Provide the (x, y) coordinate of the cell's center where the given text is located.  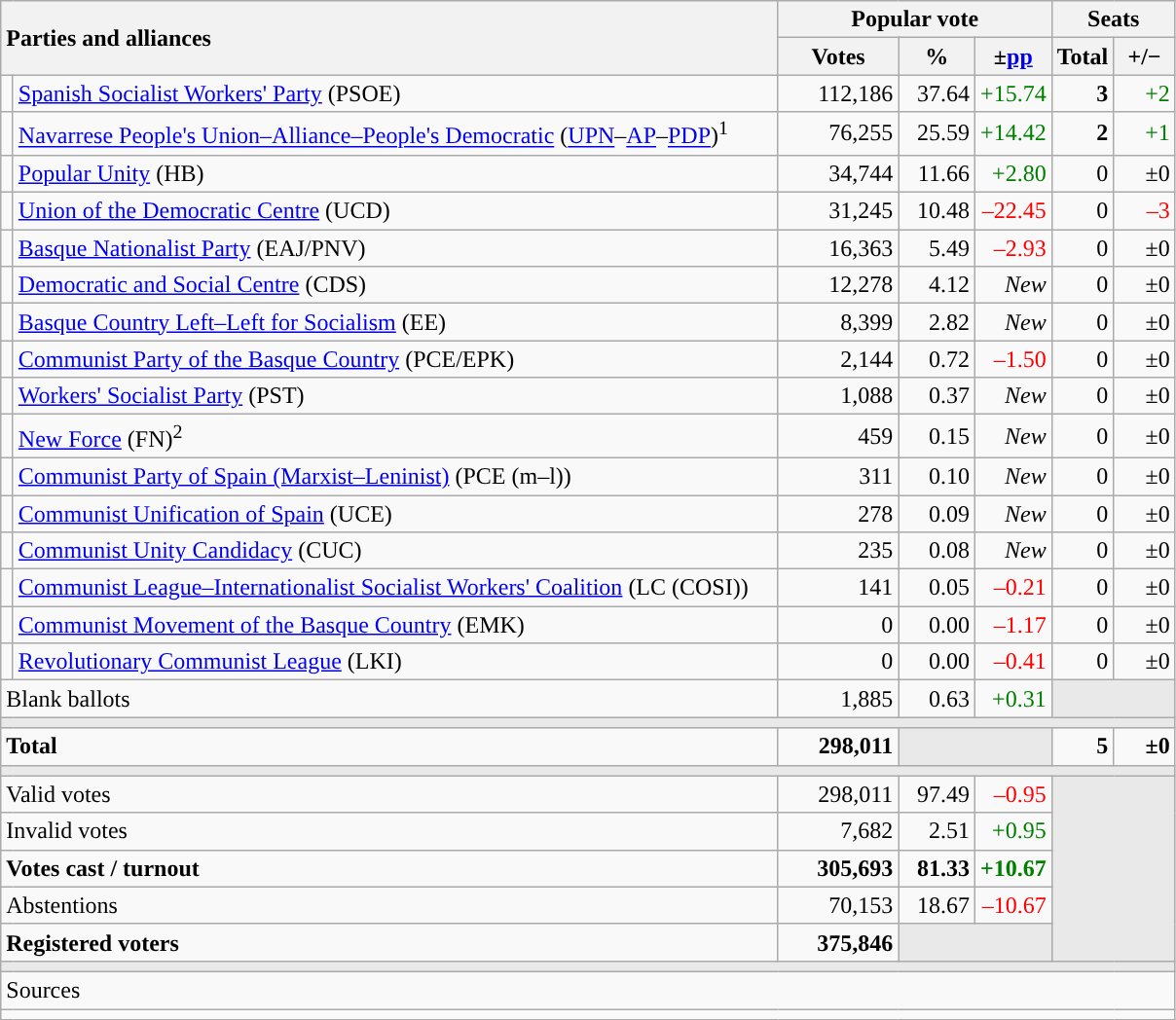
2.82 (937, 322)
+14.42 (1012, 134)
–0.21 (1012, 588)
76,255 (838, 134)
Communist Party of the Basque Country (PCE/EPK) (395, 359)
2,144 (838, 359)
12,278 (838, 285)
0.10 (937, 476)
0.08 (937, 551)
0.15 (937, 436)
–1.17 (1012, 625)
25.59 (937, 134)
Votes (838, 56)
97.49 (937, 794)
Popular vote (915, 19)
–22.45 (1012, 211)
1,885 (838, 699)
5.49 (937, 248)
+2.80 (1012, 173)
11.66 (937, 173)
Blank ballots (389, 699)
18.67 (937, 905)
311 (838, 476)
–2.93 (1012, 248)
+15.74 (1012, 93)
2.51 (937, 831)
37.64 (937, 93)
Revolutionary Communist League (LKI) (395, 662)
0.37 (937, 396)
+0.31 (1012, 699)
+0.95 (1012, 831)
Popular Unity (HB) (395, 173)
Communist Movement of the Basque Country (EMK) (395, 625)
Navarrese People's Union–Alliance–People's Democratic (UPN–AP–PDP)1 (395, 134)
+/− (1145, 56)
Votes cast / turnout (389, 868)
5 (1083, 747)
+1 (1145, 134)
Democratic and Social Centre (CDS) (395, 285)
+10.67 (1012, 868)
Valid votes (389, 794)
Seats (1114, 19)
New Force (FN)2 (395, 436)
Sources (588, 990)
Communist League–Internationalist Socialist Workers' Coalition (LC (COSI)) (395, 588)
81.33 (937, 868)
16,363 (838, 248)
3 (1083, 93)
–1.50 (1012, 359)
0.05 (937, 588)
375,846 (838, 942)
0.63 (937, 699)
1,088 (838, 396)
8,399 (838, 322)
7,682 (838, 831)
% (937, 56)
278 (838, 514)
–3 (1145, 211)
2 (1083, 134)
31,245 (838, 211)
Workers' Socialist Party (PST) (395, 396)
Registered voters (389, 942)
305,693 (838, 868)
10.48 (937, 211)
Invalid votes (389, 831)
0.72 (937, 359)
Union of the Democratic Centre (UCD) (395, 211)
Basque Nationalist Party (EAJ/PNV) (395, 248)
–0.41 (1012, 662)
141 (838, 588)
235 (838, 551)
±pp (1012, 56)
4.12 (937, 285)
Communist Unification of Spain (UCE) (395, 514)
0.09 (937, 514)
+2 (1145, 93)
Basque Country Left–Left for Socialism (EE) (395, 322)
Communist Party of Spain (Marxist–Leninist) (PCE (m–l)) (395, 476)
Abstentions (389, 905)
Communist Unity Candidacy (CUC) (395, 551)
459 (838, 436)
34,744 (838, 173)
112,186 (838, 93)
70,153 (838, 905)
Spanish Socialist Workers' Party (PSOE) (395, 93)
Parties and alliances (389, 38)
–0.95 (1012, 794)
–10.67 (1012, 905)
